Provide the [x, y] coordinate of the cell's center where the given text is located.  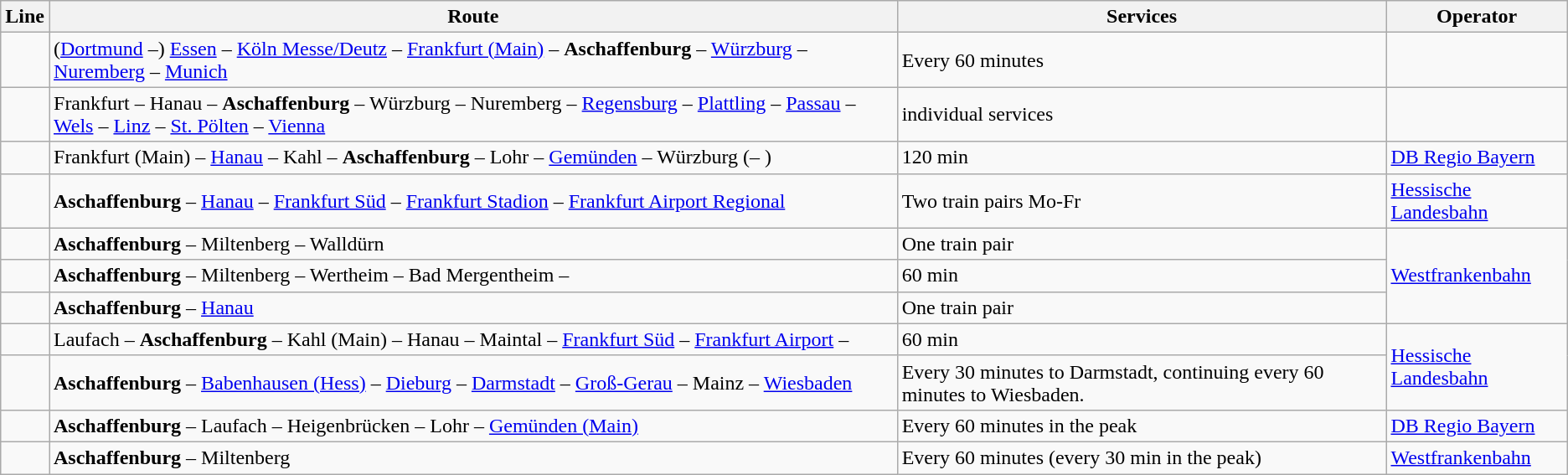
individual services [1142, 114]
Aschaffenburg – Miltenberg – Walldürn [472, 244]
Every 60 minutes [1142, 60]
Aschaffenburg – Miltenberg [472, 457]
Aschaffenburg – Miltenberg – Wertheim – Bad Mergentheim – [472, 276]
Aschaffenburg – Hanau – Frankfurt Süd – Frankfurt Stadion – Frankfurt Airport Regional [472, 201]
Every 30 minutes to Darmstadt, continuing every 60 minutes to Wiesbaden. [1142, 382]
Two train pairs Mo-Fr [1142, 201]
Operator [1477, 17]
Services [1142, 17]
Aschaffenburg – Hanau [472, 307]
Aschaffenburg – Babenhausen (Hess) – Dieburg – Darmstadt – Groß-Gerau – Mainz – Wiesbaden [472, 382]
Frankfurt – Hanau – Aschaffenburg – Würzburg – Nuremberg – Regensburg – Plattling – Passau – Wels – Linz – St. Pölten – Vienna [472, 114]
Route [472, 17]
Every 60 minutes in the peak [1142, 426]
120 min [1142, 157]
Every 60 minutes (every 30 min in the peak) [1142, 457]
(Dortmund –) Essen – Köln Messe/Deutz – Frankfurt (Main) – Aschaffenburg – Würzburg – Nuremberg – Munich [472, 60]
Aschaffenburg – Laufach – Heigenbrücken – Lohr – Gemünden (Main) [472, 426]
Laufach – Aschaffenburg – Kahl (Main) – Hanau – Maintal – Frankfurt Süd – Frankfurt Airport – [472, 339]
Frankfurt (Main) – Hanau – Kahl – Aschaffenburg – Lohr – Gemünden – Würzburg (– ) [472, 157]
Line [25, 17]
